Identify which cell holds the provided text, then report its [X, Y] central coordinate. 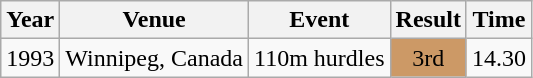
14.30 [498, 58]
110m hurdles [320, 58]
1993 [30, 58]
Result [428, 20]
Event [320, 20]
Year [30, 20]
3rd [428, 58]
Time [498, 20]
Winnipeg, Canada [154, 58]
Venue [154, 20]
